Find where the given text appears and provide that cell's center as (x, y) coordinate. 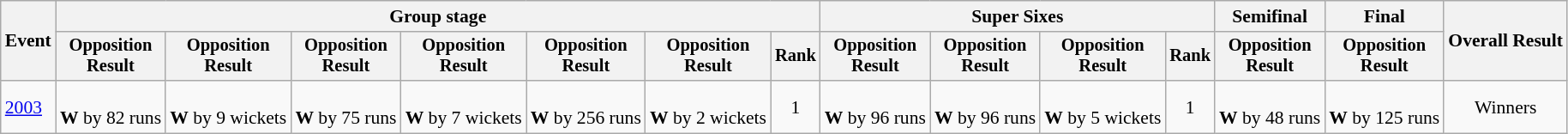
Super Sixes (1018, 16)
Overall Result (1505, 41)
W by 7 wickets (464, 107)
Event (28, 41)
W by 48 runs (1270, 107)
W by 75 runs (345, 107)
W by 256 runs (586, 107)
2003 (28, 107)
W by 9 wickets (228, 107)
Winners (1505, 107)
Final (1384, 16)
W by 125 runs (1384, 107)
W by 82 runs (111, 107)
W by 5 wickets (1102, 107)
Semifinal (1270, 16)
Group stage (438, 16)
W by 2 wickets (708, 107)
